Return [x, y] of the center of cell containing provided text 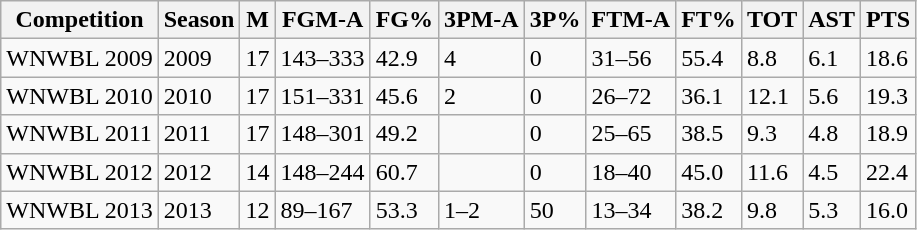
89–167 [322, 210]
16.0 [888, 210]
8.8 [772, 58]
45.6 [404, 96]
1–2 [481, 210]
6.1 [832, 58]
143–333 [322, 58]
53.3 [404, 210]
4.8 [832, 134]
Competition [80, 20]
4 [481, 58]
2012 [199, 172]
11.6 [772, 172]
2 [481, 96]
148–244 [322, 172]
25–65 [631, 134]
TOT [772, 20]
9.8 [772, 210]
2013 [199, 210]
38.5 [709, 134]
151–331 [322, 96]
18.6 [888, 58]
2010 [199, 96]
FG% [404, 20]
5.6 [832, 96]
WNWBL 2010 [80, 96]
19.3 [888, 96]
26–72 [631, 96]
WNWBL 2009 [80, 58]
4.5 [832, 172]
13–34 [631, 210]
FGM-A [322, 20]
WNWBL 2013 [80, 210]
WNWBL 2011 [80, 134]
9.3 [772, 134]
38.2 [709, 210]
14 [258, 172]
18–40 [631, 172]
FTM-A [631, 20]
12 [258, 210]
55.4 [709, 58]
36.1 [709, 96]
45.0 [709, 172]
M [258, 20]
31–56 [631, 58]
2009 [199, 58]
42.9 [404, 58]
FT% [709, 20]
60.7 [404, 172]
49.2 [404, 134]
WNWBL 2012 [80, 172]
AST [832, 20]
PTS [888, 20]
Season [199, 20]
18.9 [888, 134]
3PM-A [481, 20]
3P% [555, 20]
12.1 [772, 96]
5.3 [832, 210]
148–301 [322, 134]
50 [555, 210]
22.4 [888, 172]
2011 [199, 134]
